Return the (X, Y) coordinate for the center point of the cell that contains the specified text.  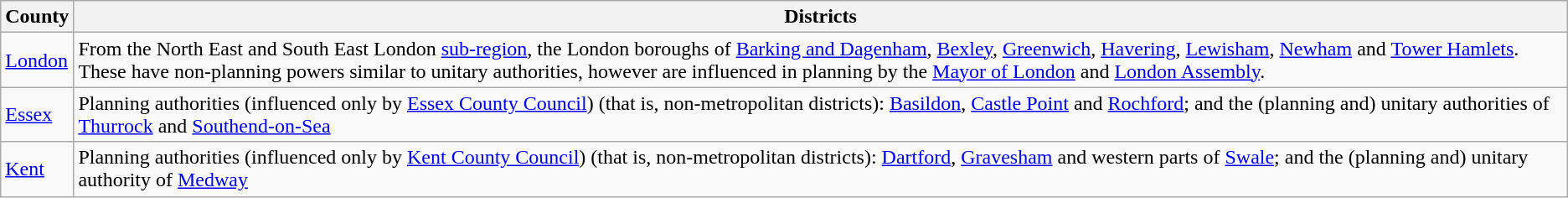
County (37, 17)
Kent (37, 169)
Districts (821, 17)
Essex (37, 114)
London (37, 60)
